Identify which cell holds the provided text, then report its [X, Y] central coordinate. 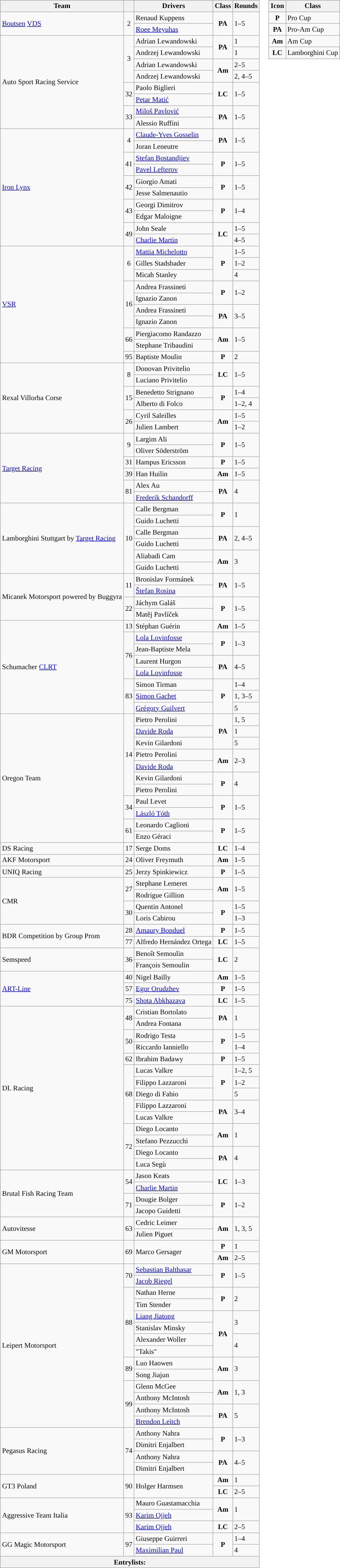
Benedetto Strignano [173, 392]
Tim Stender [173, 1305]
Cristian Bortolato [173, 1012]
Frederik Schandorff [173, 497]
Micah Stanley [173, 275]
Lamborghini Cup [313, 53]
Target Racing [62, 468]
89 [129, 1369]
1, 3–5 [246, 696]
VSR [62, 304]
77 [129, 942]
Mattia Michelotto [173, 252]
93 [129, 1516]
Brutal Fish Racing Team [62, 1194]
24 [129, 860]
30 [129, 913]
"Takis" [173, 1351]
Oregon Team [62, 778]
Micanek Motorsport powered by Buggyra [62, 597]
Donovan Privitelio [173, 369]
GG Magic Motorsport [62, 1545]
CMR [62, 901]
GM Motorsport [62, 1252]
Štefan Rosina [173, 591]
48 [129, 1018]
Stefan Bostandjiev [173, 158]
Pegasus Racing [62, 1451]
Holger Harmsen [173, 1486]
2–3 [246, 761]
71 [129, 1205]
Drivers [173, 6]
27 [129, 889]
Gilles Stadsbader [173, 263]
Alexander Woller [173, 1340]
Stefano Pezzucchi [173, 1141]
Cyril Saleilles [173, 416]
Jason Keats [173, 1176]
88 [129, 1322]
Giuseppe Guirreri [173, 1539]
10 [129, 538]
Team [62, 6]
DS Racing [62, 848]
83 [129, 697]
Entrylists: [130, 1562]
Hampus Ericsson [173, 462]
11 [129, 585]
Riccardo Ianniello [173, 1047]
Jerzy Spinkiewicz [173, 872]
ART-Line [62, 989]
69 [129, 1252]
Semspeed [62, 959]
Aliabadi Cam [173, 556]
32 [129, 94]
Bronislav Formánek [173, 579]
UNIQ Racing [62, 872]
Han Huilin [173, 474]
57 [129, 989]
3–5 [246, 316]
Roee Meyuhas [173, 30]
Andrea Fontana [173, 1024]
Quentin Antonel [173, 907]
Oliver Söderström [173, 451]
Sebastian Balthasar [173, 1270]
Oliver Freymuth [173, 860]
49 [129, 234]
Renaud Kuppens [173, 18]
Am Cup [313, 41]
DL Racing [62, 1088]
14 [129, 755]
70 [129, 1276]
Aggressive Team Italia [62, 1516]
90 [129, 1486]
Petar Matić [173, 100]
Nigel Bailly [173, 977]
Leipert Motorsport [62, 1346]
Jacob Riegel [173, 1281]
50 [129, 1041]
Schumacher CLRT [62, 667]
Edgar Maloigne [173, 217]
75 [129, 1000]
Rounds [246, 6]
26 [129, 421]
Rodrigo Testa [173, 1035]
34 [129, 807]
74 [129, 1451]
Stephane Lemeret [173, 884]
Luca Segù [173, 1164]
Stanislav Minsky [173, 1328]
3–4 [246, 1112]
Julien Lambert [173, 427]
Leonardo Caglioni [173, 825]
1, 3, 5 [246, 1228]
Autovitesse [62, 1228]
Jáchym Galáš [173, 603]
43 [129, 211]
Largim Ali [173, 439]
Claude-Yves Gosselin [173, 135]
1, 5 [246, 720]
László Tóth [173, 813]
Rexal Villorba Corse [62, 398]
Marco Gersager [173, 1252]
BDR Competition by Group Prom [62, 936]
Jesse Salmenautio [173, 193]
22 [129, 608]
62 [129, 1059]
Brendon Leitch [173, 1422]
Paolo Biglieri [173, 88]
Grégory Guilvert [173, 708]
33 [129, 117]
Ibrahim Badawy [173, 1059]
95 [129, 357]
Nathan Herne [173, 1293]
97 [129, 1545]
Jean-Baptiste Mela [173, 650]
8 [129, 375]
Pro-Am Cup [313, 30]
63 [129, 1228]
Julien Piguet [173, 1235]
1–2, 5 [246, 1071]
40 [129, 977]
99 [129, 1404]
François Semoulin [173, 965]
Auto Sport Racing Service [62, 82]
Stephane Tribaudini [173, 346]
Georgi Dimitrov [173, 205]
68 [129, 1094]
16 [129, 304]
Pavel Lefterov [173, 170]
Benoît Semoulin [173, 954]
54 [129, 1182]
Giorgio Amati [173, 181]
81 [129, 491]
Paul Levet [173, 802]
Enzo Géraci [173, 837]
13 [129, 626]
Jacopo Guidetti [173, 1211]
Mauro Guastamacchia [173, 1504]
15 [129, 398]
9 [129, 445]
Boutsen VDS [62, 24]
Cedric Leimer [173, 1223]
Icon [277, 6]
39 [129, 474]
Stéphan Guérin [173, 626]
Alberto di Folco [173, 404]
Loris Cabirou [173, 919]
42 [129, 187]
Alessio Ruffini [173, 123]
6 [129, 263]
Song Jiajun [173, 1375]
61 [129, 831]
AKF Motorsport [62, 860]
17 [129, 848]
Alfredo Hernández Ortega [173, 942]
GT3 Poland [62, 1486]
Baptiste Moulin [173, 357]
36 [129, 959]
Rodrigue Gillion [173, 895]
Luo Haowen [173, 1363]
Iron Lynx [62, 188]
Glenn McGee [173, 1387]
Laurent Hurgon [173, 661]
Simon Gachet [173, 696]
Serge Doms [173, 848]
Egor Orudzhev [173, 989]
25 [129, 872]
76 [129, 656]
Maximilian Paul [173, 1550]
72 [129, 1147]
Joran Leneutre [173, 147]
Dougie Bolger [173, 1200]
41 [129, 164]
1–2, 4 [246, 404]
Diego di Fabio [173, 1094]
28 [129, 930]
Amaury Bonduel [173, 930]
Shota Abkhazava [173, 1000]
John Seale [173, 228]
Liang Jiatong [173, 1316]
Lamborghini Stuttgart by Target Racing [62, 538]
Alex Au [173, 486]
Matěj Pavlíček [173, 615]
31 [129, 462]
Luciano Privitelio [173, 381]
Miloš Pavlović [173, 112]
1, 3 [246, 1392]
66 [129, 339]
Piergiacomo Randazzo [173, 334]
Simon Tirman [173, 685]
Pro Cup [313, 18]
